Return (X, Y) of the center of cell containing provided text 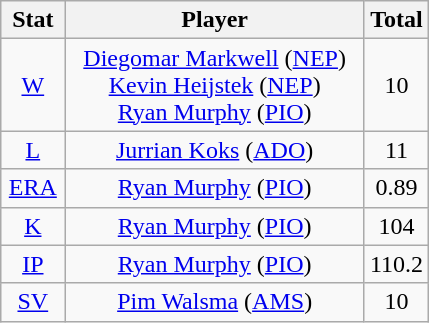
IP (33, 264)
Player (214, 20)
Jurrian Koks (ADO) (214, 150)
Total (396, 20)
Stat (33, 20)
L (33, 150)
Pim Walsma (AMS) (214, 302)
Diegomar Markwell (NEP)Kevin Heijstek (NEP)Ryan Murphy (PIO) (214, 85)
W (33, 85)
0.89 (396, 188)
K (33, 226)
110.2 (396, 264)
104 (396, 226)
11 (396, 150)
ERA (33, 188)
SV (33, 302)
